Return the [x, y] coordinate for the center point of the cell that contains the specified text.  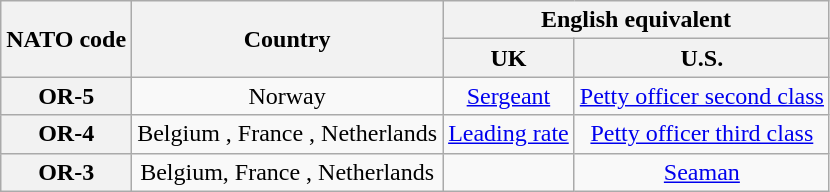
Country [288, 39]
OR-4 [66, 134]
Norway [288, 96]
OR-5 [66, 96]
OR-3 [66, 172]
Seaman [702, 172]
NATO code [66, 39]
Belgium , France , Netherlands [288, 134]
Petty officer third class [702, 134]
Leading rate [509, 134]
English equivalent [636, 20]
Petty officer second class [702, 96]
U.S. [702, 58]
UK [509, 58]
Belgium, France , Netherlands [288, 172]
Sergeant [509, 96]
